Provide the (x, y) coordinate of the cell's center where the given text is located.  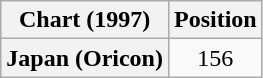
Chart (1997) (85, 20)
Position (215, 20)
156 (215, 58)
Japan (Oricon) (85, 58)
